Detect which cell encompasses the target text, then output its [X, Y] center coordinate. 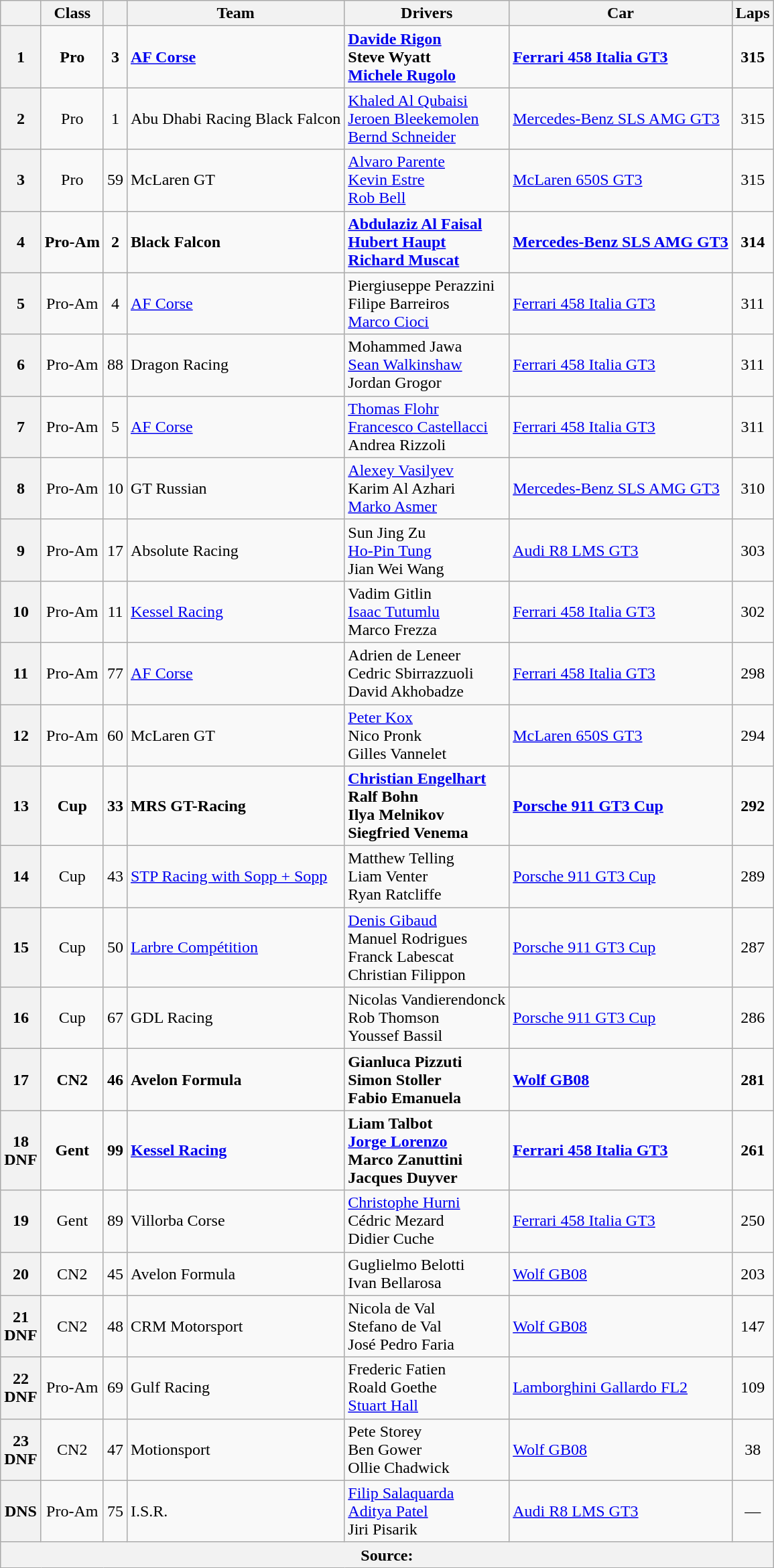
22DNF [21, 1388]
Team [235, 13]
Davide Rigon Steve Wyatt Michele Rugolo [427, 57]
203 [753, 1274]
302 [753, 612]
Thomas Flohr Francesco Castellacci Andrea Rizzoli [427, 427]
Black Falcon [235, 242]
Piergiuseppe Perazzini Filipe Barreiros Marco Cioci [427, 303]
Abdulaziz Al Faisal Hubert Haupt Richard Muscat [427, 242]
Lamborghini Gallardo FL2 [621, 1388]
50 [115, 947]
Peter Kox Nico Pronk Gilles Vannelet [427, 735]
19 [21, 1221]
Sun Jing Zu Ho-Pin Tung Jian Wei Wang [427, 550]
Car [621, 13]
67 [115, 1018]
Liam Talbot Jorge Lorenzo Marco Zanuttini Jacques Duyver [427, 1151]
Christian Engelhart Ralf Bohn Ilya Melnikov Siegfried Venema [427, 806]
Khaled Al Qubaisi Jeroen Bleekemolen Bernd Schneider [427, 119]
289 [753, 877]
314 [753, 242]
16 [21, 1018]
Guglielmo Belotti Ivan Bellarosa [427, 1274]
88 [115, 365]
Motionsport [235, 1449]
Drivers [427, 13]
Gulf Racing [235, 1388]
294 [753, 735]
18DNF [21, 1151]
75 [115, 1511]
Absolute Racing [235, 550]
Nicolas Vandierendonck Rob Thomson Youssef Bassil [427, 1018]
Mohammed Jawa Sean Walkinshaw Jordan Grogor [427, 365]
Alexey Vasilyev Karim Al Azhari Marko Asmer [427, 488]
GT Russian [235, 488]
Class [72, 13]
14 [21, 877]
Adrien de Leneer Cedric Sbirrazzuoli David Akhobadze [427, 673]
298 [753, 673]
109 [753, 1388]
12 [21, 735]
46 [115, 1080]
99 [115, 1151]
45 [115, 1274]
STP Racing with Sopp + Sopp [235, 877]
Denis Gibaud Manuel Rodrigues Franck Labescat Christian Filippon [427, 947]
43 [115, 877]
— [753, 1511]
8 [21, 488]
Gianluca Pizzuti Simon Stoller Fabio Emanuela [427, 1080]
13 [21, 806]
60 [115, 735]
89 [115, 1221]
6 [21, 365]
38 [753, 1449]
21DNF [21, 1326]
9 [21, 550]
20 [21, 1274]
GDL Racing [235, 1018]
47 [115, 1449]
Matthew Telling Liam Venter Ryan Ratcliffe [427, 877]
CRM Motorsport [235, 1326]
15 [21, 947]
286 [753, 1018]
Larbre Compétition [235, 947]
Alvaro Parente Kevin Estre Rob Bell [427, 180]
69 [115, 1388]
Dragon Racing [235, 365]
7 [21, 427]
Abu Dhabi Racing Black Falcon [235, 119]
281 [753, 1080]
48 [115, 1326]
DNS [21, 1511]
292 [753, 806]
261 [753, 1151]
Laps [753, 13]
Filip Salaquarda Aditya Patel Jiri Pisarik [427, 1511]
77 [115, 673]
Christophe Hurni Cédric Mezard Didier Cuche [427, 1221]
Pete Storey Ben Gower Ollie Chadwick [427, 1449]
Nicola de Val Stefano de Val José Pedro Faria [427, 1326]
59 [115, 180]
I.S.R. [235, 1511]
Frederic Fatien Roald Goethe Stuart Hall [427, 1388]
23DNF [21, 1449]
MRS GT-Racing [235, 806]
303 [753, 550]
Vadim Gitlin Isaac Tutumlu Marco Frezza [427, 612]
310 [753, 488]
33 [115, 806]
147 [753, 1326]
Villorba Corse [235, 1221]
250 [753, 1221]
287 [753, 947]
Source: [387, 1555]
